Locate the cell with the specified text and output its (x, y) center coordinate. 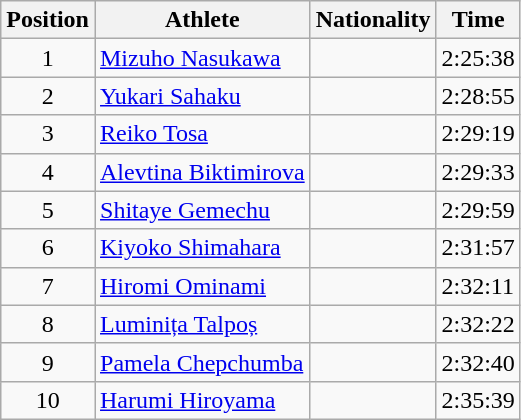
2:32:22 (478, 324)
Reiko Tosa (202, 134)
Mizuho Nasukawa (202, 58)
5 (48, 210)
Hiromi Ominami (202, 286)
4 (48, 172)
2:32:11 (478, 286)
2:29:59 (478, 210)
2:25:38 (478, 58)
Athlete (202, 20)
Shitaye Gemechu (202, 210)
2 (48, 96)
Luminița Talpoș (202, 324)
2:35:39 (478, 400)
10 (48, 400)
3 (48, 134)
9 (48, 362)
6 (48, 248)
2:32:40 (478, 362)
Nationality (373, 20)
2:28:55 (478, 96)
Pamela Chepchumba (202, 362)
2:29:33 (478, 172)
Alevtina Biktimirova (202, 172)
8 (48, 324)
2:29:19 (478, 134)
Yukari Sahaku (202, 96)
Harumi Hiroyama (202, 400)
Position (48, 20)
2:31:57 (478, 248)
1 (48, 58)
Kiyoko Shimahara (202, 248)
Time (478, 20)
7 (48, 286)
